Return [x, y] of the center of cell containing provided text 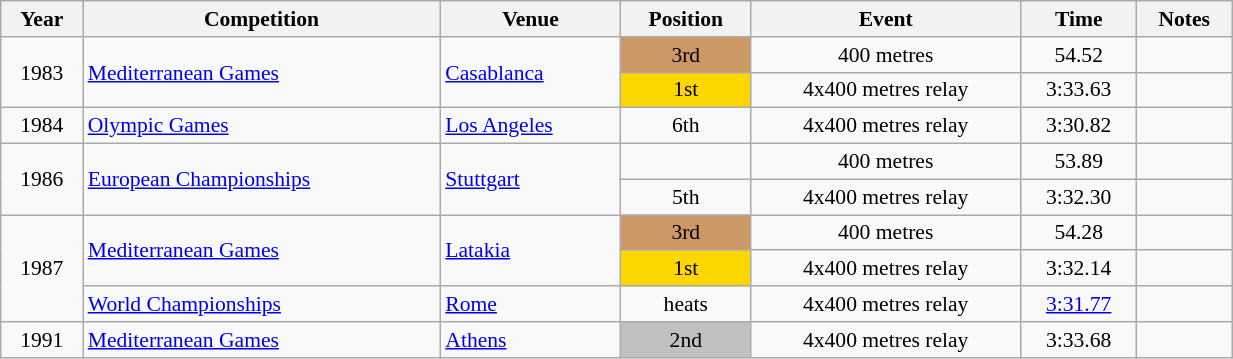
Latakia [530, 250]
Competition [262, 19]
6th [686, 126]
Los Angeles [530, 126]
54.28 [1079, 233]
heats [686, 304]
3:33.68 [1079, 340]
2nd [686, 340]
3:32.14 [1079, 269]
1984 [42, 126]
54.52 [1079, 55]
Position [686, 19]
Event [886, 19]
3:30.82 [1079, 126]
Casablanca [530, 72]
3:32.30 [1079, 197]
Stuttgart [530, 180]
53.89 [1079, 162]
European Championships [262, 180]
Time [1079, 19]
5th [686, 197]
Year [42, 19]
Rome [530, 304]
Olympic Games [262, 126]
1987 [42, 268]
1991 [42, 340]
Athens [530, 340]
Venue [530, 19]
World Championships [262, 304]
3:33.63 [1079, 90]
3:31.77 [1079, 304]
1986 [42, 180]
1983 [42, 72]
Notes [1184, 19]
